Determine the [X, Y] coordinate at the center of the cell enclosing the given text.  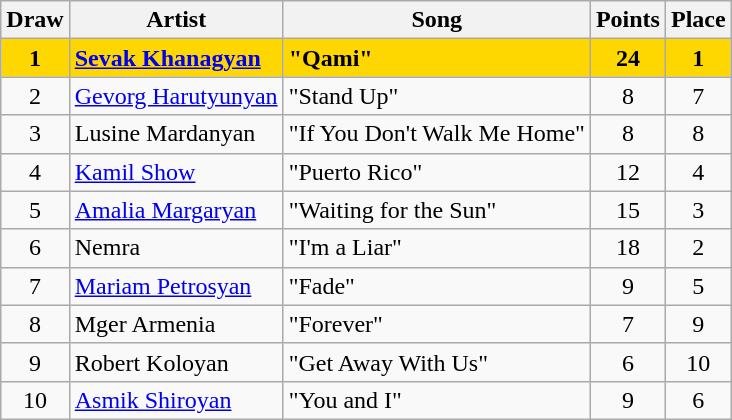
Mger Armenia [176, 324]
Artist [176, 20]
Sevak Khanagyan [176, 58]
15 [628, 210]
Robert Koloyan [176, 362]
12 [628, 172]
"Forever" [436, 324]
"I'm a Liar" [436, 248]
Draw [35, 20]
"Get Away With Us" [436, 362]
Place [698, 20]
Song [436, 20]
Mariam Petrosyan [176, 286]
Asmik Shiroyan [176, 400]
"Fade" [436, 286]
Points [628, 20]
Lusine Mardanyan [176, 134]
24 [628, 58]
"Puerto Rico" [436, 172]
"Stand Up" [436, 96]
"Waiting for the Sun" [436, 210]
"If You Don't Walk Me Home" [436, 134]
18 [628, 248]
Amalia Margaryan [176, 210]
"You and I" [436, 400]
"Qami" [436, 58]
Nemra [176, 248]
Kamil Show [176, 172]
Gevorg Harutyunyan [176, 96]
